Return the [X, Y] coordinate for the center point of the cell that contains the specified text.  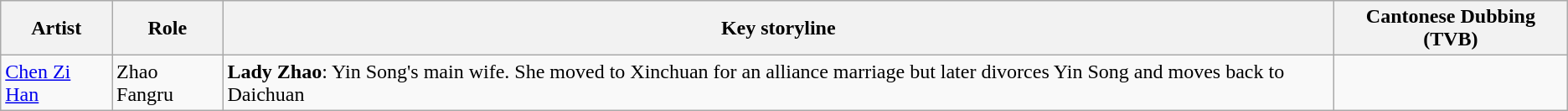
Chen Zi Han [57, 82]
Role [168, 29]
Key storyline [779, 29]
Cantonese Dubbing (TVB) [1451, 29]
Lady Zhao: Yin Song's main wife. She moved to Xinchuan for an alliance marriage but later divorces Yin Song and moves back to Daichuan [779, 82]
Artist [57, 29]
Zhao Fangru [168, 82]
